Search for the cell housing the specified text and yield its (x, y) center coordinate. 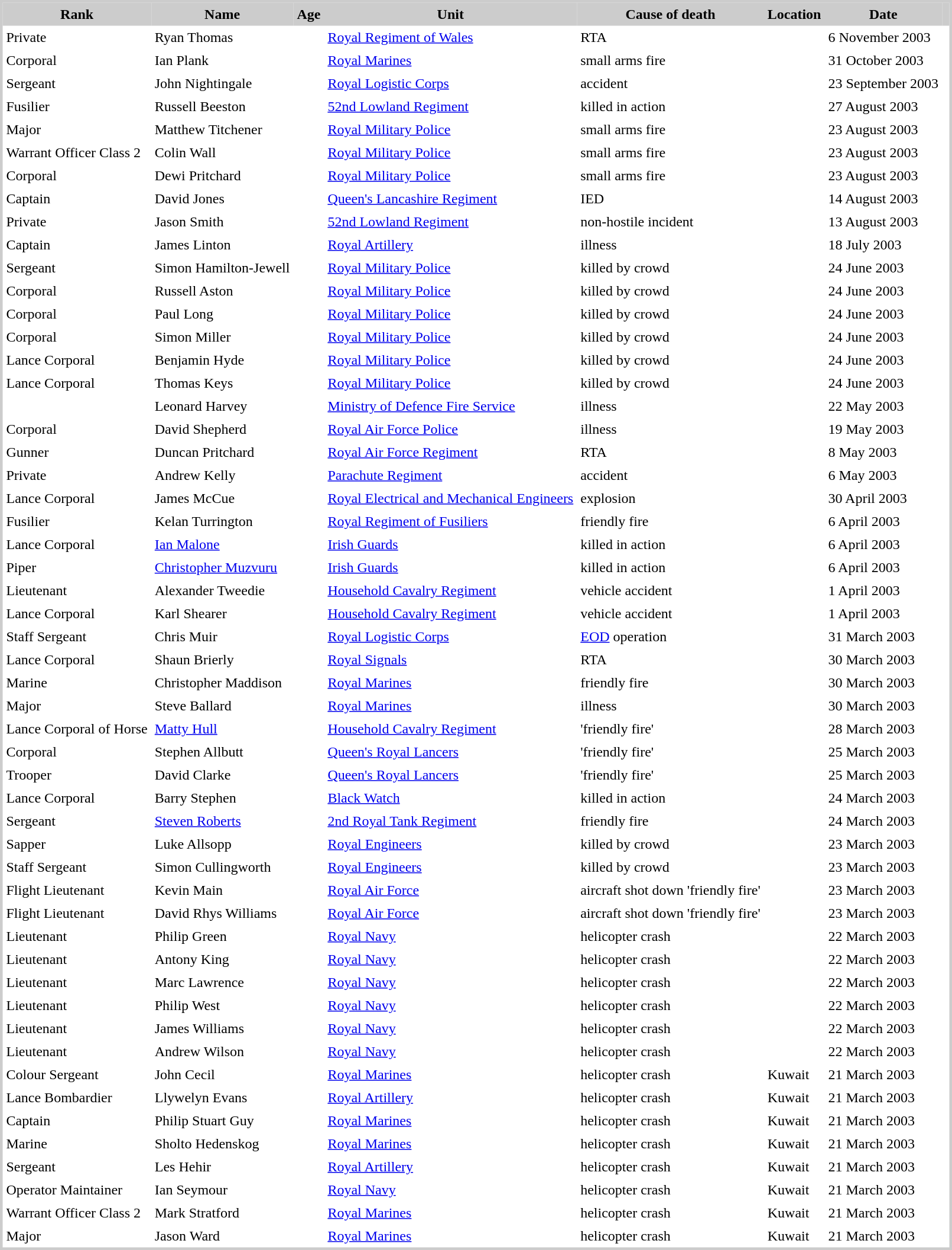
27 August 2003 (883, 106)
Simon Hamilton-Jewell (222, 268)
Royal Regiment of Wales (450, 38)
Date (883, 14)
Ian Malone (222, 545)
Leonard Harvey (222, 407)
13 August 2003 (883, 222)
John Nightingale (222, 84)
23 September 2003 (883, 84)
Operator Maintainer (77, 1190)
Shaun Brierly (222, 660)
Simon Cullingworth (222, 868)
John Cecil (222, 1074)
IED (670, 199)
Kevin Main (222, 890)
Piper (77, 567)
Ian Plank (222, 60)
Marc Lawrence (222, 982)
19 May 2003 (883, 429)
Name (222, 14)
Trooper (77, 775)
Luke Allsopp (222, 844)
Steven Roberts (222, 822)
Andrew Wilson (222, 1052)
EOD operation (670, 637)
Benjamin Hyde (222, 361)
Barry Stephen (222, 798)
Colour Sergeant (77, 1074)
Royal Air Force Regiment (450, 453)
Russell Beeston (222, 106)
Andrew Kelly (222, 475)
Ministry of Defence Fire Service (450, 407)
Royal Regiment of Fusiliers (450, 521)
Sapper (77, 844)
Les Hehir (222, 1167)
David Shepherd (222, 429)
Karl Shearer (222, 613)
Philip Green (222, 936)
Queen's Lancashire Regiment (450, 199)
Unit (450, 14)
Kelan Turrington (222, 521)
31 October 2003 (883, 60)
David Clarke (222, 775)
8 May 2003 (883, 453)
Jason Ward (222, 1236)
Mark Stratford (222, 1213)
Lance Bombardier (77, 1098)
6 November 2003 (883, 38)
Chris Muir (222, 637)
22 May 2003 (883, 407)
Colin Wall (222, 152)
Ian Seymour (222, 1190)
Thomas Keys (222, 383)
Russell Aston (222, 291)
Steve Ballard (222, 706)
Llywelyn Evans (222, 1098)
Ryan Thomas (222, 38)
Paul Long (222, 314)
Sholto Hedenskog (222, 1144)
Dewi Pritchard (222, 176)
David Rhys Williams (222, 914)
Matty Hull (222, 729)
Philip West (222, 1006)
Philip Stuart Guy (222, 1121)
James Williams (222, 1028)
Black Watch (450, 798)
Christopher Muzvuru (222, 567)
Parachute Regiment (450, 475)
Royal Signals (450, 660)
6 May 2003 (883, 475)
James Linton (222, 245)
28 March 2003 (883, 729)
Lance Corporal of Horse (77, 729)
Stephen Allbutt (222, 752)
Simon Miller (222, 337)
explosion (670, 499)
31 March 2003 (883, 637)
non-hostile incident (670, 222)
2nd Royal Tank Regiment (450, 822)
Cause of death (670, 14)
Location (794, 14)
Alexander Tweedie (222, 591)
Matthew Titchener (222, 130)
18 July 2003 (883, 245)
Duncan Pritchard (222, 453)
30 April 2003 (883, 499)
Antony King (222, 960)
Rank (77, 14)
James McCue (222, 499)
Age (308, 14)
Royal Electrical and Mechanical Engineers (450, 499)
14 August 2003 (883, 199)
Royal Air Force Police (450, 429)
Christopher Maddison (222, 683)
David Jones (222, 199)
Gunner (77, 453)
Jason Smith (222, 222)
